Locate the cell with the specified text and output its (x, y) center coordinate. 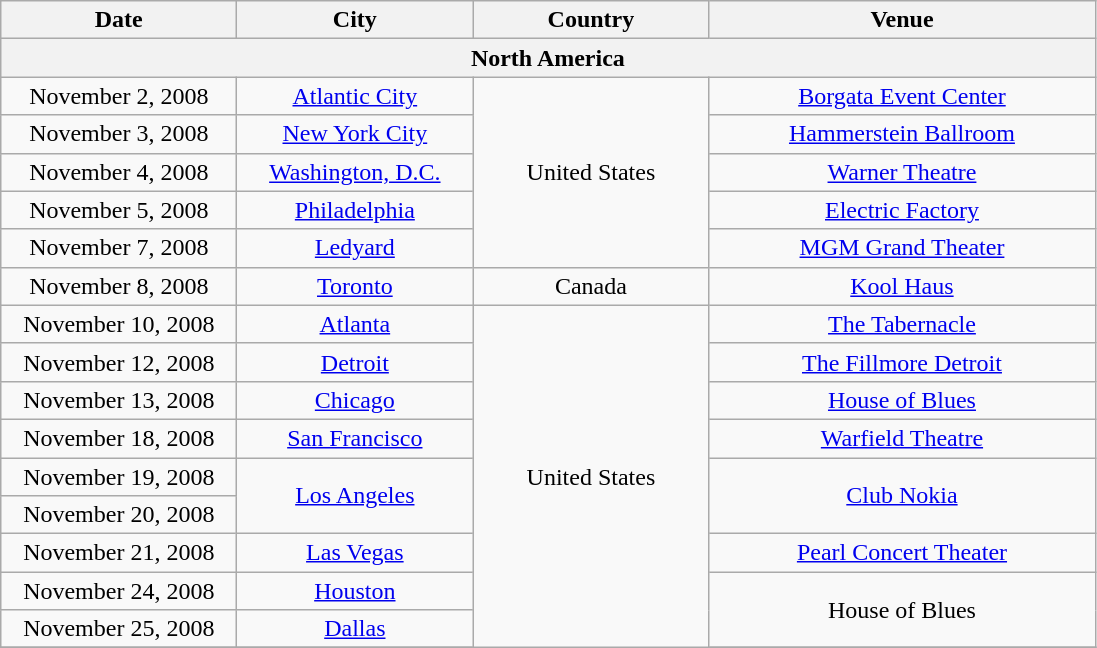
Warfield Theatre (902, 438)
Las Vegas (355, 553)
November 2, 2008 (119, 96)
Kool Haus (902, 286)
Ledyard (355, 248)
Detroit (355, 362)
November 7, 2008 (119, 248)
Hammerstein Ballroom (902, 134)
Philadelphia (355, 210)
City (355, 20)
San Francisco (355, 438)
Houston (355, 591)
Venue (902, 20)
November 4, 2008 (119, 172)
Electric Factory (902, 210)
November 12, 2008 (119, 362)
The Fillmore Detroit (902, 362)
North America (548, 58)
Country (591, 20)
New York City (355, 134)
November 25, 2008 (119, 629)
November 20, 2008 (119, 515)
Warner Theatre (902, 172)
November 21, 2008 (119, 553)
November 18, 2008 (119, 438)
Date (119, 20)
Washington, D.C. (355, 172)
Chicago (355, 400)
The Tabernacle (902, 324)
November 24, 2008 (119, 591)
November 8, 2008 (119, 286)
Dallas (355, 629)
Los Angeles (355, 496)
November 19, 2008 (119, 477)
November 3, 2008 (119, 134)
MGM Grand Theater (902, 248)
November 13, 2008 (119, 400)
Club Nokia (902, 496)
Atlanta (355, 324)
November 5, 2008 (119, 210)
Canada (591, 286)
Toronto (355, 286)
Atlantic City (355, 96)
Pearl Concert Theater (902, 553)
Borgata Event Center (902, 96)
November 10, 2008 (119, 324)
